Determine the (x, y) coordinate at the center of the cell enclosing the given text.  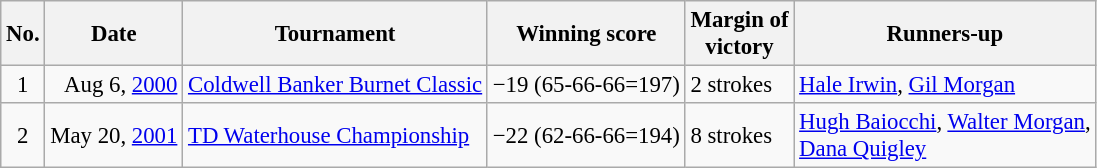
TD Waterhouse Championship (336, 136)
Runners-up (945, 34)
2 strokes (740, 85)
Coldwell Banker Burnet Classic (336, 85)
−22 (62-66-66=194) (586, 136)
Tournament (336, 34)
−19 (65-66-66=197) (586, 85)
May 20, 2001 (114, 136)
Hugh Baiocchi, Walter Morgan, Dana Quigley (945, 136)
Aug 6, 2000 (114, 85)
2 (23, 136)
Hale Irwin, Gil Morgan (945, 85)
1 (23, 85)
Margin ofvictory (740, 34)
Date (114, 34)
Winning score (586, 34)
8 strokes (740, 136)
No. (23, 34)
